Search for the cell housing the specified text and yield its (x, y) center coordinate. 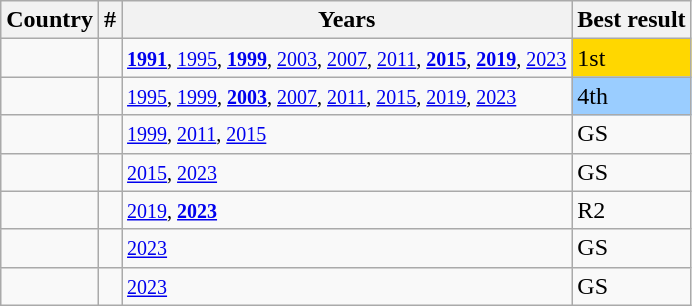
4th (632, 96)
2015, 2023 (347, 172)
Country (50, 20)
2019, 2023 (347, 210)
# (110, 20)
R2 (632, 210)
1991, 1995, 1999, 2003, 2007, 2011, 2015, 2019, 2023 (347, 58)
1995, 1999, 2003, 2007, 2011, 2015, 2019, 2023 (347, 96)
Best result (632, 20)
1999, 2011, 2015 (347, 134)
1st (632, 58)
Years (347, 20)
